From the cell containing the given text, extract its center point as (x, y) coordinate. 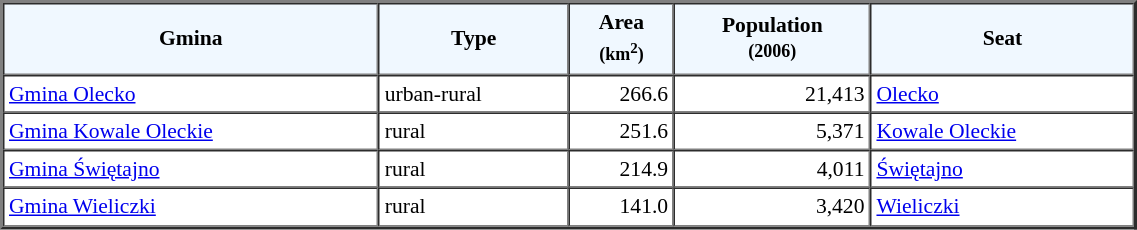
Gmina Kowale Oleckie (191, 131)
251.6 (622, 131)
Świętajno (1002, 169)
3,420 (772, 207)
4,011 (772, 169)
Type (474, 38)
5,371 (772, 131)
Area(km2) (622, 38)
214.9 (622, 169)
Seat (1002, 38)
Kowale Oleckie (1002, 131)
Gmina Wieliczki (191, 207)
Gmina Olecko (191, 93)
Population(2006) (772, 38)
Gmina Świętajno (191, 169)
urban-rural (474, 93)
266.6 (622, 93)
141.0 (622, 207)
21,413 (772, 93)
Wieliczki (1002, 207)
Olecko (1002, 93)
Gmina (191, 38)
